Find where the given text appears and provide that cell's center as (x, y) coordinate. 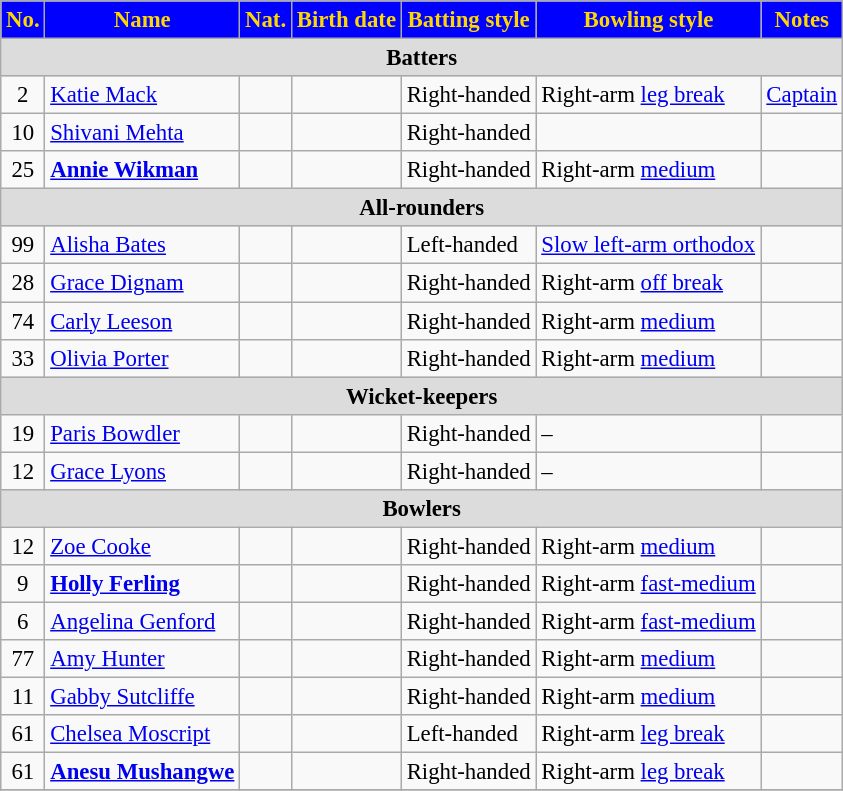
77 (23, 659)
Batters (422, 58)
Grace Lyons (142, 471)
Paris Bowdler (142, 433)
33 (23, 358)
Carly Leeson (142, 321)
25 (23, 170)
Wicket-keepers (422, 396)
99 (23, 245)
28 (23, 283)
Bowling style (648, 20)
Olivia Porter (142, 358)
Katie Mack (142, 95)
10 (23, 133)
9 (23, 584)
Angelina Genford (142, 621)
All-rounders (422, 208)
Shivani Mehta (142, 133)
Anesu Mushangwe (142, 772)
11 (23, 697)
Gabby Sutcliffe (142, 697)
6 (23, 621)
Captain (802, 95)
Amy Hunter (142, 659)
Grace Dignam (142, 283)
2 (23, 95)
Annie Wikman (142, 170)
Birth date (346, 20)
Notes (802, 20)
19 (23, 433)
No. (23, 20)
Alisha Bates (142, 245)
Name (142, 20)
Holly Ferling (142, 584)
Right-arm off break (648, 283)
Zoe Cooke (142, 546)
Slow left-arm orthodox (648, 245)
Chelsea Moscript (142, 734)
Bowlers (422, 509)
74 (23, 321)
Nat. (266, 20)
Batting style (468, 20)
